Extract the [x, y] coordinate from the center of the cell holding the provided text.  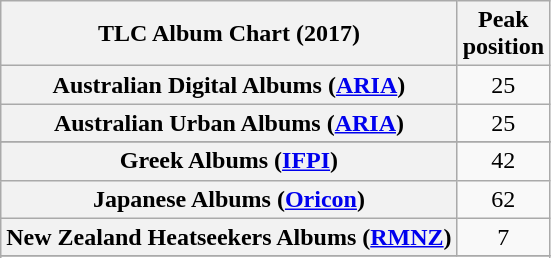
Greek Albums (IFPI) [229, 161]
62 [503, 199]
New Zealand Heatseekers Albums (RMNZ) [229, 237]
TLC Album Chart (2017) [229, 34]
Peakposition [503, 34]
7 [503, 237]
Australian Urban Albums (ARIA) [229, 123]
Japanese Albums (Oricon) [229, 199]
42 [503, 161]
Australian Digital Albums (ARIA) [229, 85]
